Output the [x, y] coordinate of the center of the cell containing the given text.  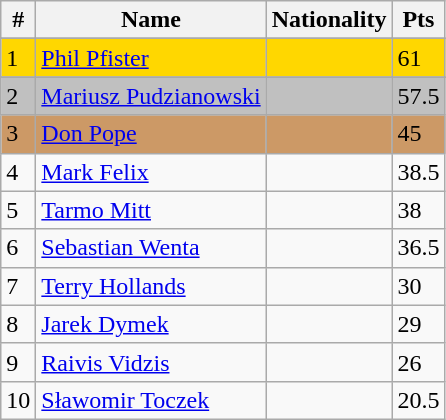
3 [18, 134]
9 [18, 362]
Phil Pfister [151, 58]
45 [418, 134]
38.5 [418, 172]
29 [418, 324]
Pts [418, 20]
# [18, 20]
Raivis Vidzis [151, 362]
61 [418, 58]
Name [151, 20]
Terry Hollands [151, 286]
Mariusz Pudzianowski [151, 96]
Sławomir Toczek [151, 400]
8 [18, 324]
Sebastian Wenta [151, 248]
30 [418, 286]
Don Pope [151, 134]
1 [18, 58]
20.5 [418, 400]
6 [18, 248]
2 [18, 96]
Nationality [329, 20]
Jarek Dymek [151, 324]
26 [418, 362]
10 [18, 400]
Tarmo Mitt [151, 210]
7 [18, 286]
36.5 [418, 248]
57.5 [418, 96]
38 [418, 210]
4 [18, 172]
5 [18, 210]
Mark Felix [151, 172]
